From the cell containing the given text, extract its center point as (X, Y) coordinate. 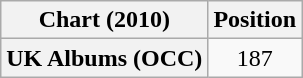
Chart (2010) (104, 20)
UK Albums (OCC) (104, 58)
187 (255, 58)
Position (255, 20)
